Provide the (x, y) coordinate of the cell's center where the given text is located.  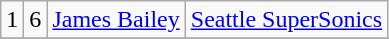
1 (12, 20)
Seattle SuperSonics (286, 20)
6 (36, 20)
James Bailey (116, 20)
